Find where the given text appears and provide that cell's center as [X, Y] coordinate. 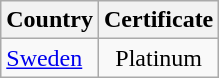
Certificate [158, 20]
Country [50, 20]
Platinum [158, 58]
Sweden [50, 58]
